Scan for the cell matching the given text and deliver its [x, y] coordinate at center. 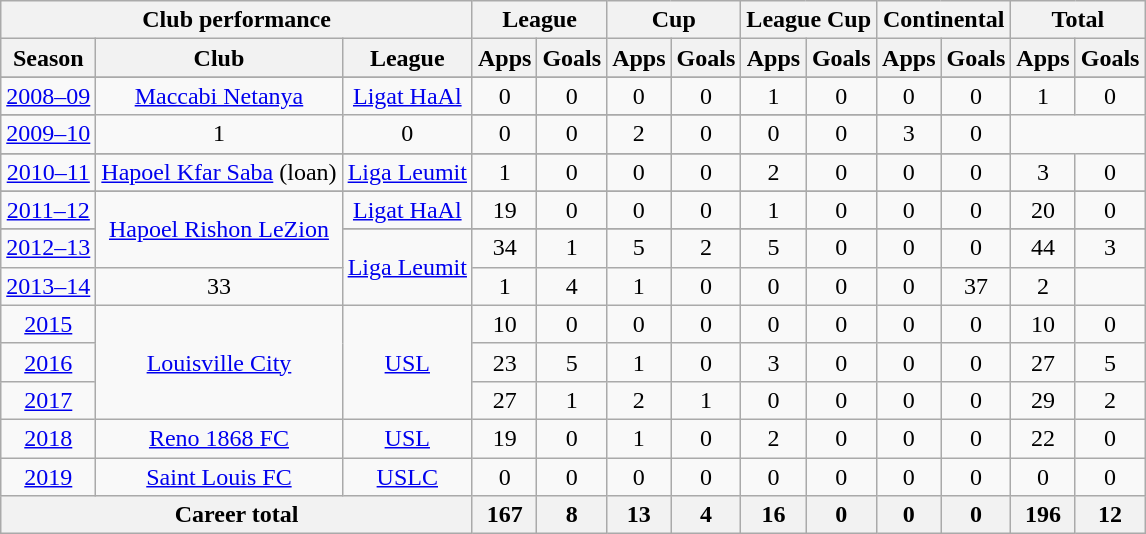
2011–12 [48, 210]
Louisville City [219, 362]
Cup [674, 20]
2008–09 [48, 96]
33 [219, 286]
22 [1043, 438]
League Cup [809, 20]
2013–14 [48, 286]
2019 [48, 477]
44 [1043, 248]
34 [504, 248]
2012–13 [48, 248]
USLC [407, 477]
2018 [48, 438]
167 [504, 515]
2017 [48, 400]
Hapoel Rishon LeZion [219, 229]
20 [1043, 210]
Continental [944, 20]
16 [774, 515]
Hapoel Kfar Saba (loan) [219, 172]
2010–11 [48, 172]
2016 [48, 362]
2015 [48, 324]
Maccabi Netanya [219, 96]
Total [1078, 20]
23 [504, 362]
37 [976, 286]
12 [1110, 515]
Saint Louis FC [219, 477]
Career total [237, 515]
Season [48, 58]
29 [1043, 400]
8 [572, 515]
Club [219, 58]
13 [639, 515]
2009–10 [48, 134]
196 [1043, 515]
Reno 1868 FC [219, 438]
Club performance [237, 20]
